Scan for the cell matching the given text and deliver its [x, y] coordinate at center. 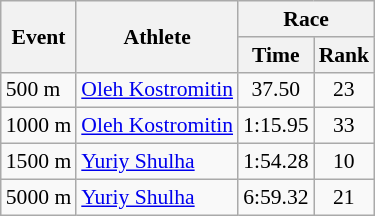
5000 m [38, 197]
Rank [344, 55]
Race [306, 19]
1500 m [38, 162]
Time [276, 55]
10 [344, 162]
500 m [38, 90]
1:54.28 [276, 162]
37.50 [276, 90]
23 [344, 90]
21 [344, 197]
1:15.95 [276, 126]
Event [38, 36]
1000 m [38, 126]
6:59.32 [276, 197]
Athlete [157, 36]
33 [344, 126]
